Determine the [x, y] coordinate at the center of the cell enclosing the given text.  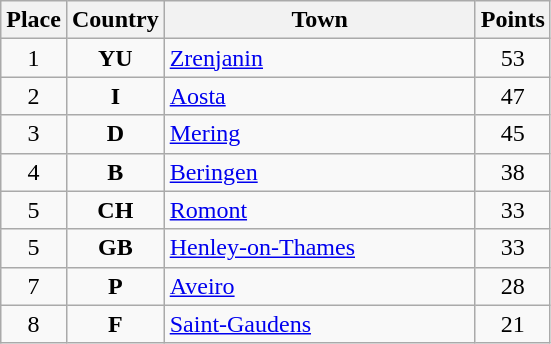
Aosta [320, 96]
Mering [320, 134]
B [115, 172]
7 [34, 286]
Place [34, 20]
Zrenjanin [320, 58]
CH [115, 210]
Henley-on-Thames [320, 248]
Points [512, 20]
2 [34, 96]
GB [115, 248]
1 [34, 58]
YU [115, 58]
21 [512, 324]
D [115, 134]
8 [34, 324]
47 [512, 96]
Country [115, 20]
P [115, 286]
Saint-Gaudens [320, 324]
45 [512, 134]
28 [512, 286]
53 [512, 58]
Aveiro [320, 286]
4 [34, 172]
Romont [320, 210]
Beringen [320, 172]
38 [512, 172]
F [115, 324]
I [115, 96]
3 [34, 134]
Town [320, 20]
